Return the (X, Y) coordinate for the center point of the cell that contains the specified text.  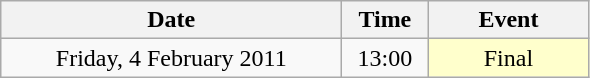
Friday, 4 February 2011 (172, 58)
Final (508, 58)
Date (172, 20)
Time (385, 20)
Event (508, 20)
13:00 (385, 58)
